For the text-containing cell, return its midpoint in [x, y] coordinate format. 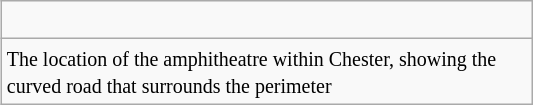
The location of the amphitheatre within Chester, showing the curved road that surrounds the perimeter [266, 72]
